For the text-containing cell, return its midpoint in [X, Y] coordinate format. 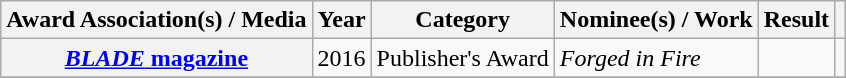
Forged in Fire [656, 58]
BLADE magazine [156, 58]
Category [462, 20]
Nominee(s) / Work [656, 20]
Result [796, 20]
Publisher's Award [462, 58]
Award Association(s) / Media [156, 20]
Year [342, 20]
2016 [342, 58]
